Output the (X, Y) coordinate of the center of the cell containing the given text.  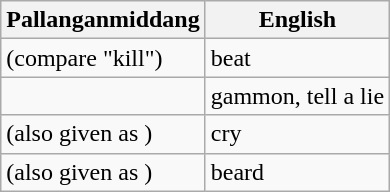
beat (297, 58)
English (297, 20)
beard (297, 172)
(compare "kill") (103, 58)
cry (297, 134)
gammon, tell a lie (297, 96)
Pallanganmiddang (103, 20)
